Find where the given text appears and provide that cell's center as [X, Y] coordinate. 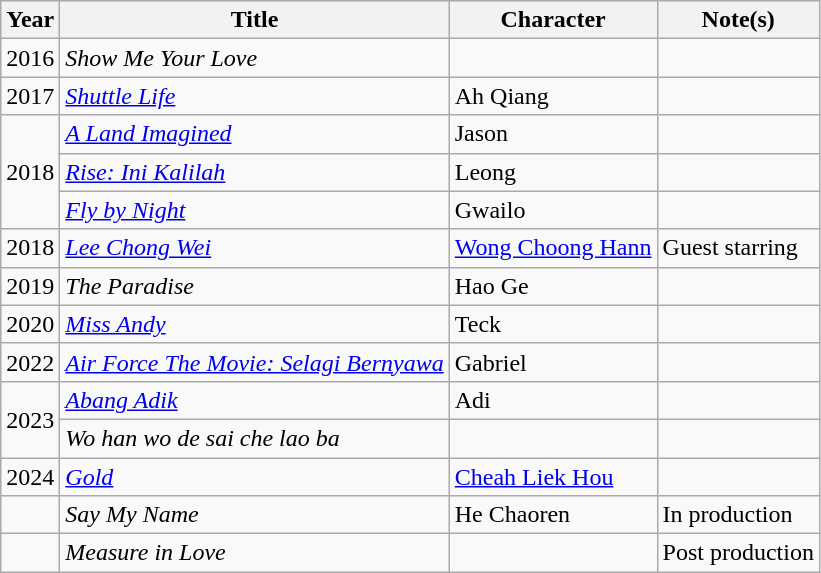
Wong Choong Hann [553, 248]
Shuttle Life [254, 96]
Title [254, 20]
Gabriel [553, 362]
Guest starring [738, 248]
2023 [30, 419]
In production [738, 515]
The Paradise [254, 286]
Air Force The Movie: Selagi Bernyawa [254, 362]
Teck [553, 324]
2016 [30, 58]
Show Me Your Love [254, 58]
Adi [553, 400]
Cheah Liek Hou [553, 477]
Jason [553, 134]
Post production [738, 553]
Leong [553, 172]
Gwailo [553, 210]
2022 [30, 362]
Rise: Ini Kalilah [254, 172]
He Chaoren [553, 515]
Miss Andy [254, 324]
Abang Adik [254, 400]
Fly by Night [254, 210]
Lee Chong Wei [254, 248]
Wo han wo de sai che lao ba [254, 438]
2024 [30, 477]
Say My Name [254, 515]
2019 [30, 286]
Ah Qiang [553, 96]
Hao Ge [553, 286]
Gold [254, 477]
A Land Imagined [254, 134]
Character [553, 20]
Note(s) [738, 20]
2017 [30, 96]
Year [30, 20]
Measure in Love [254, 553]
2020 [30, 324]
